Scan for the cell matching the given text and deliver its (X, Y) coordinate at center. 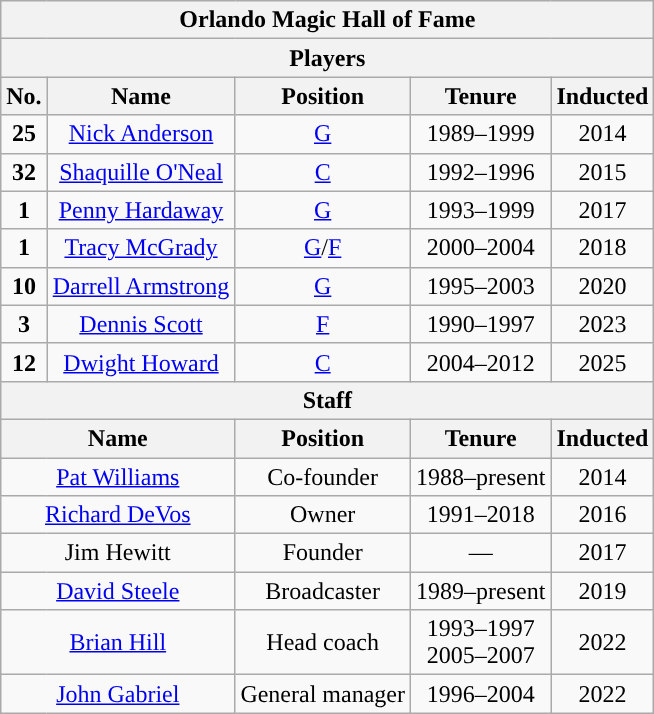
David Steele (118, 591)
Owner (323, 515)
Staff (328, 400)
2020 (602, 286)
2016 (602, 515)
10 (24, 286)
2000–2004 (480, 248)
3 (24, 324)
Pat Williams (118, 477)
Shaquille O'Neal (141, 172)
— (480, 553)
Orlando Magic Hall of Fame (328, 20)
Nick Anderson (141, 134)
Darrell Armstrong (141, 286)
1988–present (480, 477)
G/F (323, 248)
1991–2018 (480, 515)
Co-founder (323, 477)
1990–1997 (480, 324)
Dennis Scott (141, 324)
Players (328, 58)
1993–1999 (480, 210)
No. (24, 96)
12 (24, 362)
2025 (602, 362)
32 (24, 172)
Broadcaster (323, 591)
1992–1996 (480, 172)
F (323, 324)
1989–present (480, 591)
1996–2004 (480, 694)
John Gabriel (118, 694)
Brian Hill (118, 642)
1993–19972005–2007 (480, 642)
2004–2012 (480, 362)
2023 (602, 324)
2015 (602, 172)
25 (24, 134)
Dwight Howard (141, 362)
Head coach (323, 642)
Richard DeVos (118, 515)
Founder (323, 553)
2018 (602, 248)
1995–2003 (480, 286)
1989–1999 (480, 134)
General manager (323, 694)
Penny Hardaway (141, 210)
2019 (602, 591)
Jim Hewitt (118, 553)
Tracy McGrady (141, 248)
